Determine the [x, y] coordinate at the center of the cell enclosing the given text.  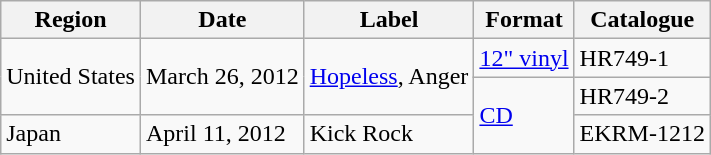
Date [222, 20]
CD [524, 115]
EKRM-1212 [642, 134]
Format [524, 20]
United States [71, 77]
HR749-2 [642, 96]
Region [71, 20]
Hopeless, Anger [389, 77]
March 26, 2012 [222, 77]
Catalogue [642, 20]
Kick Rock [389, 134]
April 11, 2012 [222, 134]
HR749-1 [642, 58]
Japan [71, 134]
12" vinyl [524, 58]
Label [389, 20]
